Detect which cell encompasses the target text, then output its [X, Y] center coordinate. 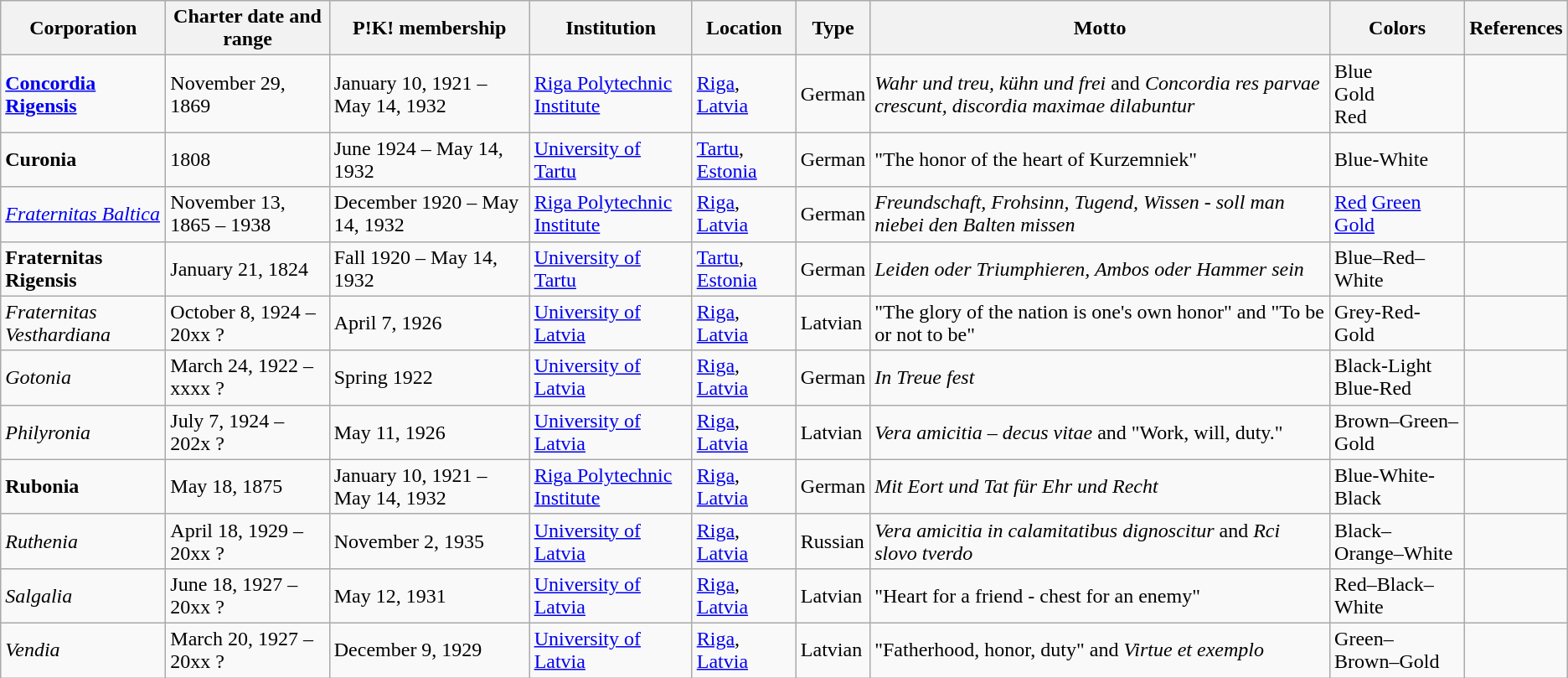
Gotonia [84, 377]
Vendia [84, 650]
Vera amicitia in calamitatibus dignoscitur and Rci slovo tverdo [1101, 541]
April 18, 1929 – 20xx ? [248, 541]
Philyronia [84, 432]
Blue-White-Black [1397, 486]
1808 [248, 159]
Institution [611, 28]
May 12, 1931 [429, 595]
Wahr und treu, kühn und frei and Concordia res parvae crescunt, discordia maximae dilabuntur [1101, 94]
March 24, 1922 – xxxx ? [248, 377]
Charter date and range [248, 28]
Black–Orange–White [1397, 541]
Colors [1397, 28]
Brown–Green–Gold [1397, 432]
Red Green Gold [1397, 215]
Freundschaft, Frohsinn, Tugend, Wissen - soll man niebei den Balten missen [1101, 215]
Russian [833, 541]
Curonia [84, 159]
December 9, 1929 [429, 650]
Location [744, 28]
May 18, 1875 [248, 486]
Salgalia [84, 595]
January 21, 1824 [248, 268]
Leiden oder Triumphieren, Ambos oder Hammer sein [1101, 268]
"Heart for a friend - chest for an enemy" [1101, 595]
Corporation [84, 28]
October 8, 1924 – 20xx ? [248, 323]
Fraternitas Baltica [84, 215]
May 11, 1926 [429, 432]
"The honor of the heart of Kurzemniek" [1101, 159]
April 7, 1926 [429, 323]
P!K! membership [429, 28]
November 2, 1935 [429, 541]
Blue–Red–White [1397, 268]
Concordia Rigensis [84, 94]
November 29, 1869 [248, 94]
Blue-White [1397, 159]
Blue Gold Red [1397, 94]
Fall 1920 – May 14, 1932 [429, 268]
Motto [1101, 28]
Type [833, 28]
Spring 1922 [429, 377]
December 1920 – May 14, 1932 [429, 215]
July 7, 1924 – 202x ? [248, 432]
Fraternitas Vesthardiana [84, 323]
Red–Black–White [1397, 595]
Rubonia [84, 486]
Ruthenia [84, 541]
Mit Eort und Tat für Ehr und Recht [1101, 486]
June 1924 – May 14, 1932 [429, 159]
Vera amicitia – decus vitae and "Work, will, duty." [1101, 432]
Grey-Red-Gold [1397, 323]
In Treue fest [1101, 377]
"Fatherhood, honor, duty" and Virtue et exemplo [1101, 650]
November 13, 1865 – 1938 [248, 215]
"The glory of the nation is one's own honor" and "To be or not to be" [1101, 323]
June 18, 1927 – 20xx ? [248, 595]
Green– Brown–Gold [1397, 650]
Black-Light Blue-Red [1397, 377]
Fraternitas Rigensis [84, 268]
March 20, 1927 – 20xx ? [248, 650]
References [1516, 28]
